For the text-containing cell, return its midpoint in (X, Y) coordinate format. 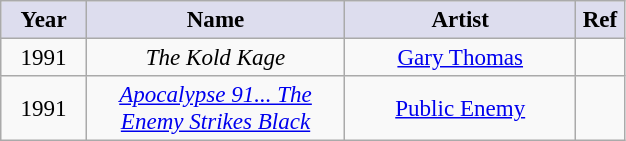
Name (215, 20)
Public Enemy (460, 108)
Ref (600, 20)
Gary Thomas (460, 57)
Year (44, 20)
The Kold Kage (215, 57)
Apocalypse 91... The Enemy Strikes Black (215, 108)
Artist (460, 20)
